Locate the cell with the specified text and output its [x, y] center coordinate. 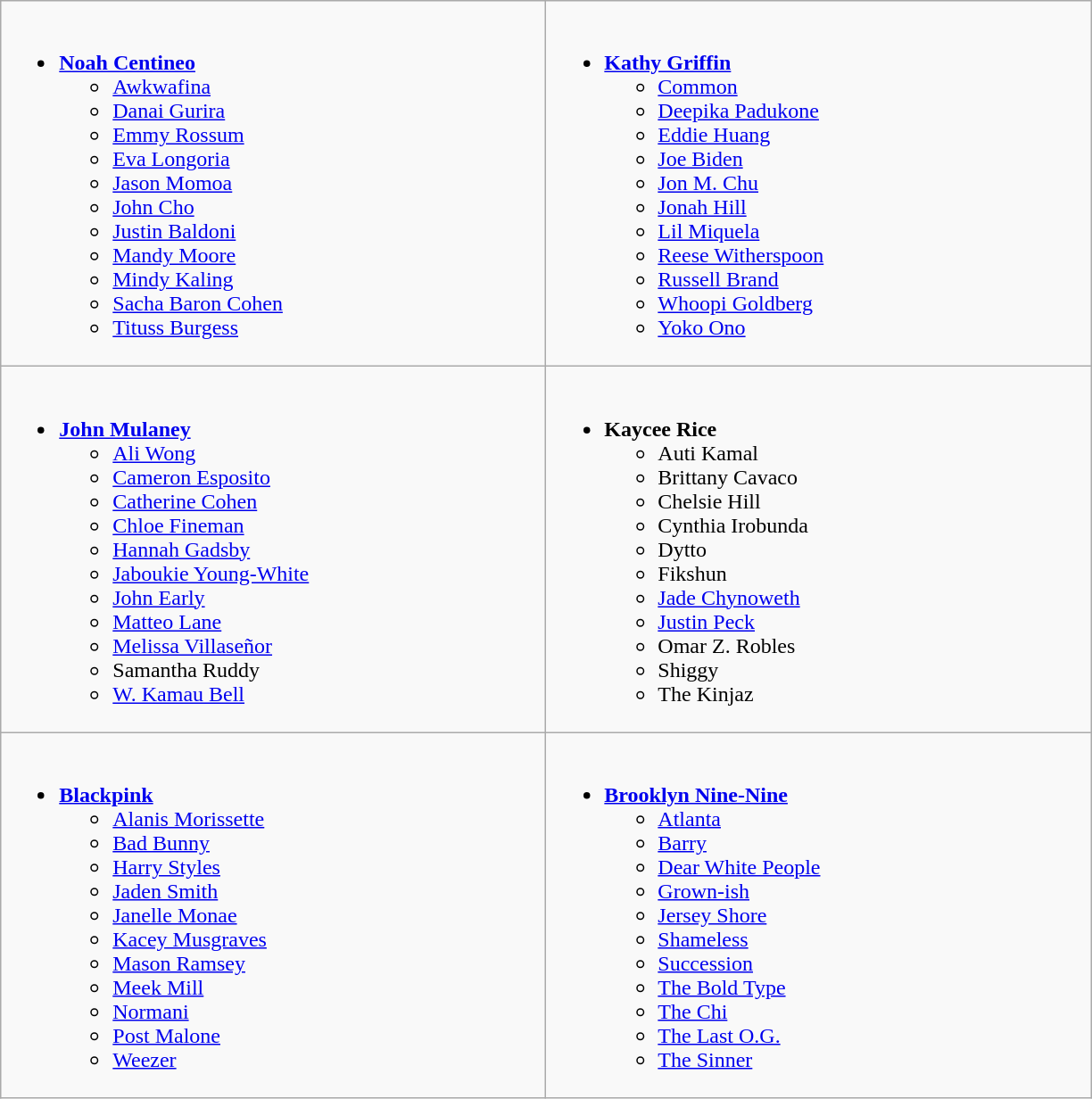
Noah CentineoAwkwafinaDanai GuriraEmmy RossumEva LongoriaJason MomoaJohn ChoJustin BaldoniMandy MooreMindy KalingSacha Baron CohenTituss Burgess [273, 184]
Kathy GriffinCommonDeepika PadukoneEddie HuangJoe BidenJon M. ChuJonah HillLil MiquelaReese WitherspoonRussell BrandWhoopi GoldbergYoko Ono [819, 184]
BlackpinkAlanis MorissetteBad BunnyHarry StylesJaden SmithJanelle MonaeKacey MusgravesMason RamseyMeek MillNormaniPost MaloneWeezer [273, 915]
Brooklyn Nine-NineAtlantaBarryDear White PeopleGrown-ishJersey ShoreShamelessSuccessionThe Bold TypeThe ChiThe Last O.G.The Sinner [819, 915]
Kaycee RiceAuti KamalBrittany CavacoChelsie HillCynthia IrobundaDyttoFikshunJade ChynowethJustin PeckOmar Z. RoblesShiggyThe Kinjaz [819, 549]
